Return the [x, y] coordinate for the center point of the cell that contains the specified text.  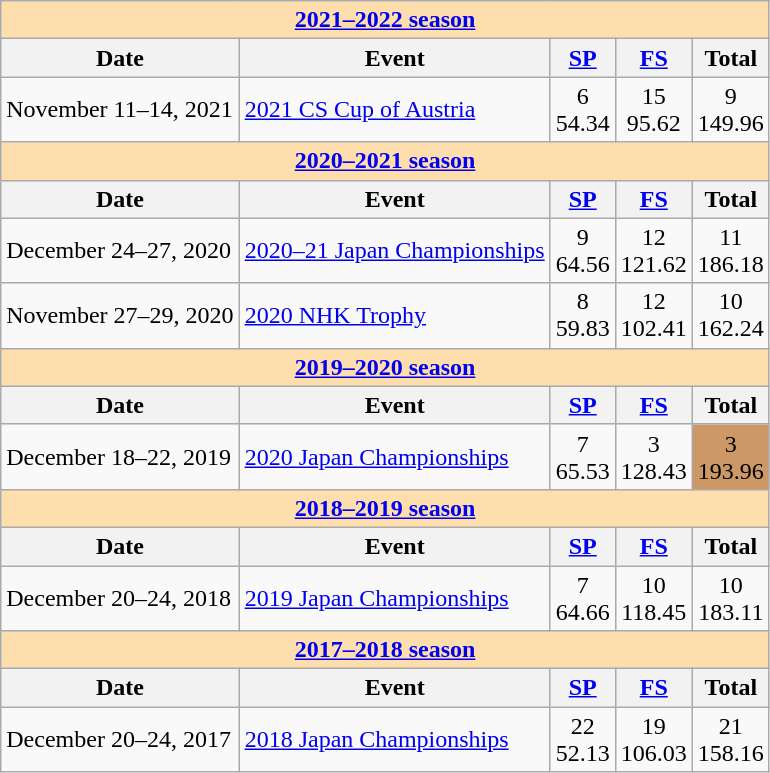
8 59.83 [582, 316]
22 52.13 [582, 740]
December 20–24, 2018 [120, 598]
November 11–14, 2021 [120, 110]
21 158.16 [730, 740]
9 64.56 [582, 250]
12 121.62 [654, 250]
7 65.53 [582, 456]
2019–2020 season [386, 367]
2017–2018 season [386, 650]
11 186.18 [730, 250]
12 102.41 [654, 316]
2021–2022 season [386, 20]
2019 Japan Championships [394, 598]
2020 Japan Championships [394, 456]
December 24–27, 2020 [120, 250]
November 27–29, 2020 [120, 316]
2018–2019 season [386, 508]
2020–21 Japan Championships [394, 250]
2018 Japan Championships [394, 740]
3 193.96 [730, 456]
10 118.45 [654, 598]
2020 NHK Trophy [394, 316]
2020–2021 season [386, 161]
December 18–22, 2019 [120, 456]
15 95.62 [654, 110]
6 54.34 [582, 110]
10 183.11 [730, 598]
2021 CS Cup of Austria [394, 110]
7 64.66 [582, 598]
19 106.03 [654, 740]
3 128.43 [654, 456]
9 149.96 [730, 110]
December 20–24, 2017 [120, 740]
10 162.24 [730, 316]
